Determine the (X, Y) coordinate at the center of the cell enclosing the given text.  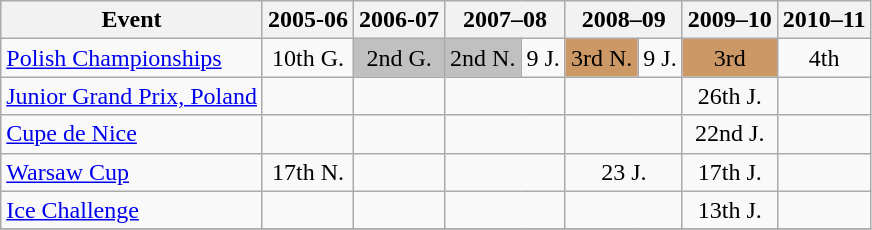
13th J. (730, 210)
2nd N. (483, 58)
Cupe de Nice (132, 134)
2007–08 (506, 20)
2005-06 (308, 20)
17th J. (730, 172)
2006-07 (400, 20)
Warsaw Cup (132, 172)
10th G. (308, 58)
2008–09 (624, 20)
Junior Grand Prix, Poland (132, 96)
Ice Challenge (132, 210)
2010–11 (824, 20)
Event (132, 20)
3rd (730, 58)
26th J. (730, 96)
23 J. (624, 172)
22nd J. (730, 134)
2009–10 (730, 20)
17th N. (308, 172)
4th (824, 58)
2nd G. (400, 58)
Polish Championships (132, 58)
3rd N. (601, 58)
